Return [X, Y] of the center of cell containing provided text 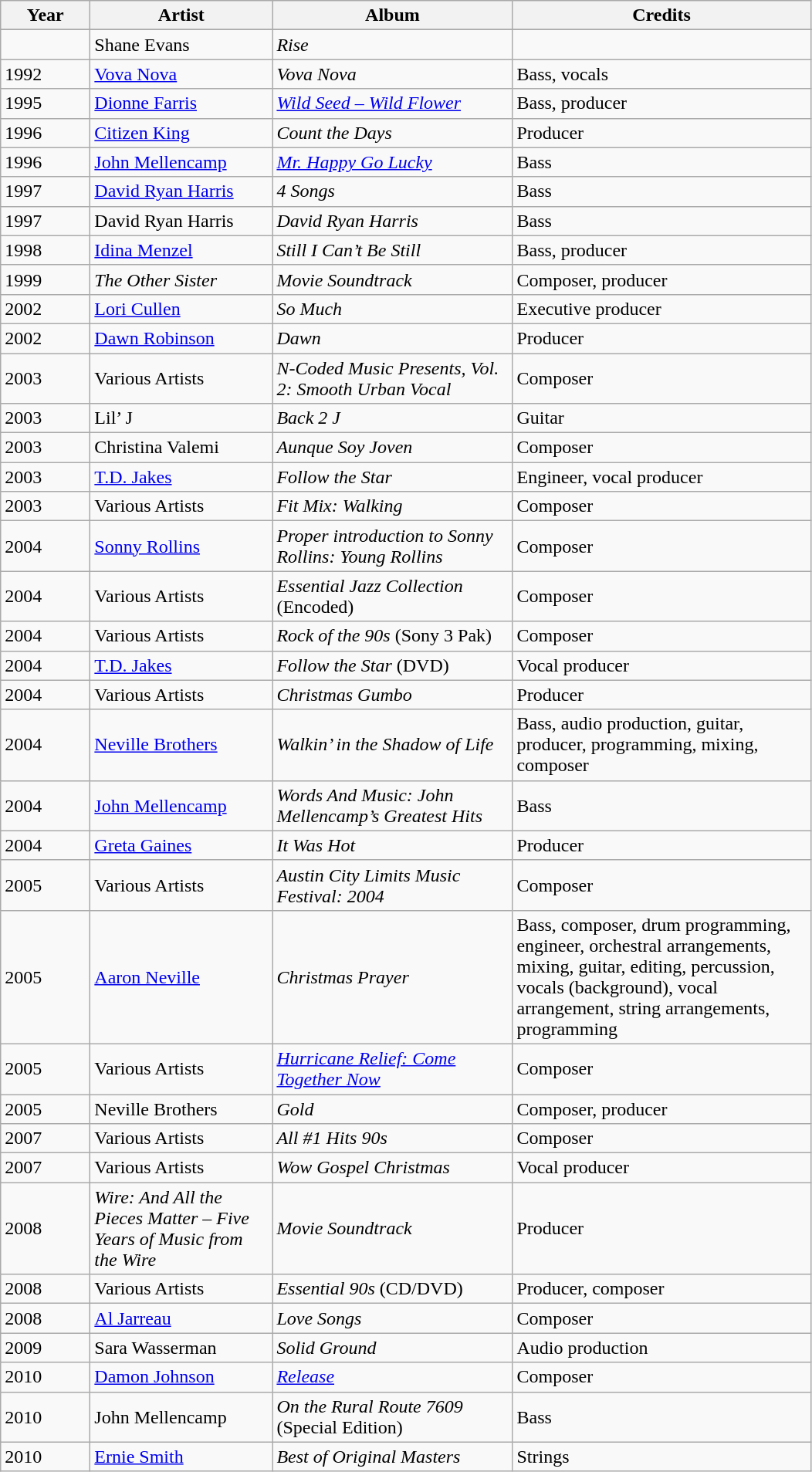
Sonny Rollins [181, 547]
Gold [392, 1109]
All #1 Hits 90s [392, 1139]
Proper introduction to Sonny Rollins: Young Rollins [392, 547]
1998 [46, 250]
1995 [46, 103]
2009 [46, 1348]
Engineer, vocal producer [661, 477]
Executive producer [661, 309]
Aaron Neville [181, 977]
Lil’ J [181, 418]
On the Rural Route 7609 (Special Edition) [392, 1417]
Sara Wasserman [181, 1348]
Christmas Prayer [392, 977]
Bass, audio production, guitar, producer, programming, mixing, composer [661, 745]
Dawn [392, 338]
Album [392, 15]
N-Coded Music Presents, Vol. 2: Smooth Urban Vocal [392, 378]
Christina Valemi [181, 448]
Solid Ground [392, 1348]
Audio production [661, 1348]
Rise [392, 45]
Shane Evans [181, 45]
Follow the Star (DVD) [392, 665]
Guitar [661, 418]
Bass, vocals [661, 74]
Walkin’ in the Shadow of Life [392, 745]
Rock of the 90s (Sony 3 Pak) [392, 636]
1992 [46, 74]
Ernie Smith [181, 1457]
Essential Jazz Collection (Encoded) [392, 596]
Follow the Star [392, 477]
Strings [661, 1457]
Aunque Soy Joven [392, 448]
Citizen King [181, 133]
Wild Seed – Wild Flower [392, 103]
Damon Johnson [181, 1377]
Idina Menzel [181, 250]
Dionne Farris [181, 103]
It Was Hot [392, 845]
Lori Cullen [181, 309]
Love Songs [392, 1318]
Best of Original Masters [392, 1457]
Austin City Limits Music Festival: 2004 [392, 885]
Artist [181, 15]
1999 [46, 279]
Producer, composer [661, 1289]
Wow Gospel Christmas [392, 1168]
Count the Days [392, 133]
Mr. Happy Go Lucky [392, 162]
Dawn Robinson [181, 338]
Release [392, 1377]
Hurricane Relief: Come Together Now [392, 1068]
So Much [392, 309]
Still I Can’t Be Still [392, 250]
Year [46, 15]
Al Jarreau [181, 1318]
Words And Music: John Mellencamp’s Greatest Hits [392, 806]
Essential 90s (CD/DVD) [392, 1289]
Greta Gaines [181, 845]
Wire: And All the Pieces Matter – Five Years of Music from the Wire [181, 1229]
Fit Mix: Walking [392, 506]
The Other Sister [181, 279]
Back 2 J [392, 418]
4 Songs [392, 191]
Credits [661, 15]
Christmas Gumbo [392, 695]
